Locate the cell with the specified text and output its [X, Y] center coordinate. 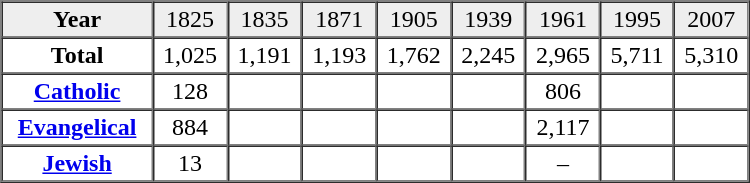
128 [190, 92]
1,762 [414, 56]
5,711 [637, 56]
13 [190, 164]
Jewish [78, 164]
2,117 [564, 128]
1,025 [190, 56]
1871 [340, 20]
1939 [488, 20]
1,191 [264, 56]
1905 [414, 20]
1825 [190, 20]
Total [78, 56]
2,245 [488, 56]
5,310 [712, 56]
1,193 [340, 56]
1995 [637, 20]
806 [564, 92]
1835 [264, 20]
Year [78, 20]
884 [190, 128]
Evangelical [78, 128]
2007 [712, 20]
2,965 [564, 56]
– [564, 164]
Catholic [78, 92]
1961 [564, 20]
